Return (X, Y) of the center of cell containing provided text 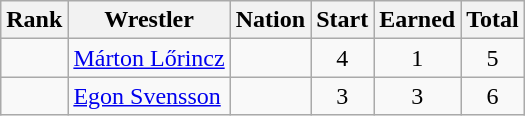
Márton Lőrincz (149, 58)
Wrestler (149, 20)
6 (493, 96)
Earned (418, 20)
1 (418, 58)
Total (493, 20)
Start (342, 20)
4 (342, 58)
Rank (34, 20)
5 (493, 58)
Egon Svensson (149, 96)
Nation (270, 20)
